Return [x, y] of the center of cell containing provided text 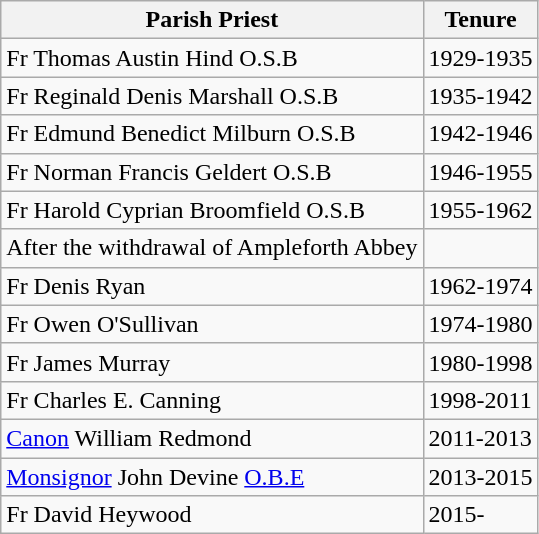
Fr Denis Ryan [212, 286]
1946-1955 [480, 172]
Fr Edmund Benedict Milburn O.S.B [212, 134]
Tenure [480, 20]
Fr Reginald Denis Marshall O.S.B [212, 96]
Fr Owen O'Sullivan [212, 324]
2011-2013 [480, 438]
Parish Priest [212, 20]
1929-1935 [480, 58]
1935-1942 [480, 96]
Fr Harold Cyprian Broomfield O.S.B [212, 210]
Fr Thomas Austin Hind O.S.B [212, 58]
1942-1946 [480, 134]
After the withdrawal of Ampleforth Abbey [212, 248]
1974-1980 [480, 324]
2015- [480, 515]
1955-1962 [480, 210]
1998-2011 [480, 400]
Monsignor John Devine O.B.E [212, 477]
1962-1974 [480, 286]
Fr James Murray [212, 362]
Canon William Redmond [212, 438]
Fr David Heywood [212, 515]
Fr Charles E. Canning [212, 400]
1980-1998 [480, 362]
Fr Norman Francis Geldert O.S.B [212, 172]
2013-2015 [480, 477]
